Return (X, Y) of the center of cell containing provided text 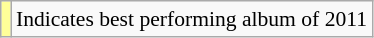
Indicates best performing album of 2011 (192, 19)
